Extract the [X, Y] coordinate from the center of the cell holding the provided text.  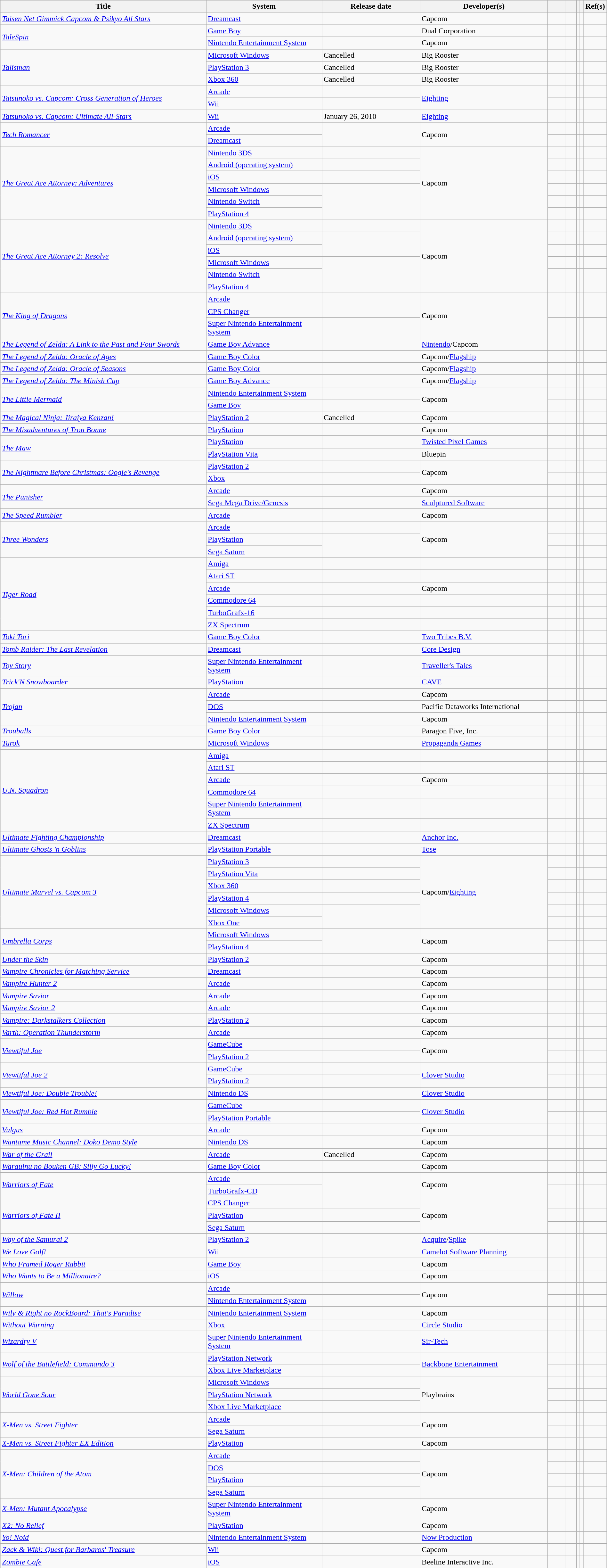
The Misadventures of Tron Bonne [103, 430]
The Great Ace Attorney 2: Resolve [103, 256]
Two Tribes B.V. [484, 637]
Umbrella Corps [103, 941]
Warriors of Fate II [103, 1215]
Dual Corporation [484, 31]
TaleSpin [103, 37]
Tech Romancer [103, 134]
Vulgus [103, 1130]
Vampire: Darkstalkers Collection [103, 1020]
Acquire/Spike [484, 1240]
The Nightmare Before Christmas: Oogie's Revenge [103, 472]
The Legend of Zelda: A Link to the Past and Four Swords [103, 344]
The Little Mermaid [103, 399]
Taisen Net Gimmick Capcom & Psikyo All Stars [103, 19]
Wizardry V [103, 1341]
X-Men: Children of the Atom [103, 1474]
Who Framed Roger Rabbit [103, 1264]
World Gone Sour [103, 1395]
The Speed Rumbler [103, 515]
Turok [103, 743]
Ultimate Fighting Championship [103, 837]
Toy Story [103, 666]
Sir-Tech [484, 1341]
Xbox One [264, 922]
Wantame Music Channel: Doko Demo Style [103, 1142]
Yo! Noid [103, 1537]
The Great Ace Attorney: Adventures [103, 183]
Three Wonders [103, 539]
X-Men: Mutant Apocalypse [103, 1508]
Ultimate Marvel vs. Capcom 3 [103, 892]
Toki Tori [103, 637]
Varth: Operation Thunderstorm [103, 1032]
X-Men vs. Street Fighter [103, 1425]
Who Wants to Be a Millionaire? [103, 1276]
Camelot Software Planning [484, 1252]
Bluepin [484, 454]
Zombie Cafe [103, 1562]
Beeline Interactive Inc. [484, 1562]
Trouballs [103, 731]
Circle Studio [484, 1325]
Vampire Savior [103, 996]
The Maw [103, 448]
The Legend of Zelda: The Minish Cap [103, 381]
Traveller's Tales [484, 666]
System [264, 6]
Backbone Entertainment [484, 1364]
The Legend of Zelda: Oracle of Ages [103, 357]
U.N. Squadron [103, 790]
War of the Grail [103, 1154]
Sculptured Software [484, 503]
TurboGrafx-CD [264, 1191]
Talisman [103, 67]
Nintendo/Capcom [484, 344]
Warriors of Fate [103, 1185]
Title [103, 6]
Wily & Right no RockBoard: That's Paradise [103, 1313]
Zack & Wiki: Quest for Barbaros' Treasure [103, 1549]
Viewtiful Joe: Double Trouble! [103, 1093]
Warauinu no Bouken GB: Silly Go Lucky! [103, 1167]
Trick'N Snowboarder [103, 682]
Propaganda Games [484, 743]
Willow [103, 1294]
The King of Dragons [103, 315]
Tatsunoko vs. Capcom: Cross Generation of Heroes [103, 98]
We Love Golf! [103, 1252]
Developer(s) [484, 6]
Ref(s) [595, 6]
Core Design [484, 649]
Vampire Savior 2 [103, 1008]
Paragon Five, Inc. [484, 731]
Now Production [484, 1537]
CAVE [484, 682]
Wolf of the Battlefield: Commando 3 [103, 1364]
Release date [371, 6]
Tatsunoko vs. Capcom: Ultimate All-Stars [103, 116]
Tomb Raider: The Last Revelation [103, 649]
Anchor Inc. [484, 837]
Playbrains [484, 1395]
Trojan [103, 706]
Tiger Road [103, 594]
TurboGrafx-16 [264, 613]
Pacific Dataworks International [484, 706]
Viewtiful Joe [103, 1051]
January 26, 2010 [371, 116]
X2: No Relief [103, 1525]
Tose [484, 849]
Way of the Samurai 2 [103, 1240]
Vampire Chronicles for Matching Service [103, 971]
Without Warning [103, 1325]
The Magical Ninja: Jiraiya Kenzan! [103, 417]
Viewtiful Joe 2 [103, 1075]
Ultimate Ghosts 'n Goblins [103, 849]
The Legend of Zelda: Oracle of Seasons [103, 369]
X-Men vs. Street Fighter EX Edition [103, 1443]
Twisted Pixel Games [484, 442]
The Punisher [103, 497]
Viewtiful Joe: Red Hot Rumble [103, 1111]
Vampire Hunter 2 [103, 984]
Sega Mega Drive/Genesis [264, 503]
Under the Skin [103, 959]
Capcom/Eighting [484, 892]
